Output the [X, Y] coordinate of the center of the cell containing the given text.  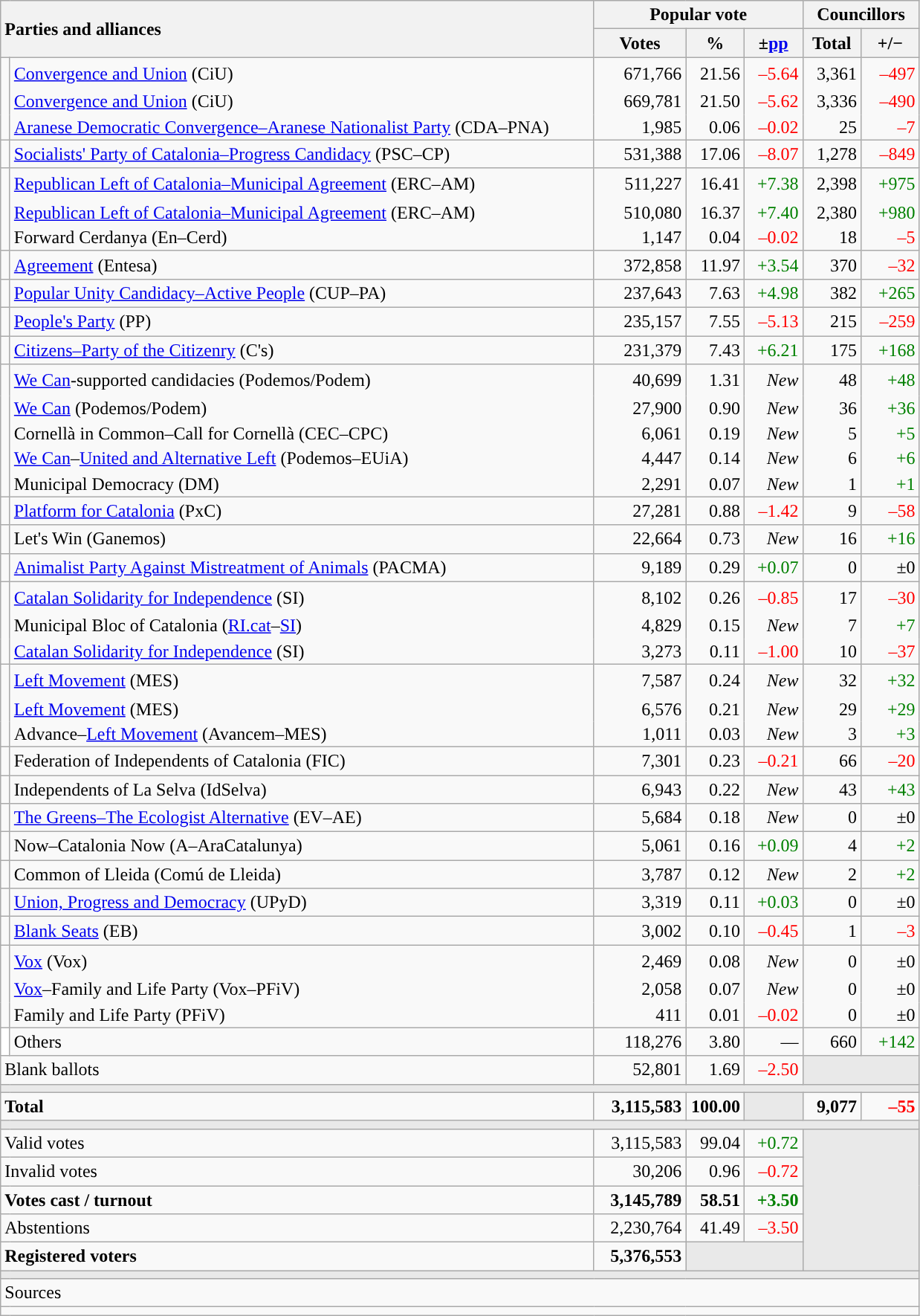
Invalid votes [297, 1171]
Forward Cerdanya (En–Cerd) [302, 238]
3 [832, 734]
+5 [890, 433]
–0.45 [773, 931]
–5.62 [773, 102]
We Can-supported candidacies (Podemos/Podem) [302, 381]
4,447 [640, 459]
+0.09 [773, 846]
411 [640, 1015]
0.23 [715, 761]
6,061 [640, 433]
Popular vote [699, 15]
3,002 [640, 931]
–1.42 [773, 511]
4,829 [640, 626]
+4.98 [773, 293]
People's Party (PP) [302, 321]
5,684 [640, 818]
27,281 [640, 511]
–8.07 [773, 154]
+975 [890, 184]
+3 [890, 734]
+3.54 [773, 265]
0.12 [715, 874]
+36 [890, 409]
Blank ballots [297, 1070]
–849 [890, 154]
Municipal Bloc of Catalonia (RI.cat–SI) [302, 626]
6,943 [640, 789]
3,361 [832, 73]
1.31 [715, 381]
6 [832, 459]
669,781 [640, 102]
+7.40 [773, 213]
32 [832, 680]
6,576 [640, 709]
–5.13 [773, 321]
510,080 [640, 213]
30,206 [640, 1171]
Councillors [861, 15]
Now–Catalonia Now (A–AraCatalunya) [302, 846]
40,699 [640, 381]
Independents of La Selva (IdSelva) [302, 789]
–3 [890, 931]
2,469 [640, 961]
370 [832, 265]
7,301 [640, 761]
We Can (Podemos/Podem) [302, 409]
+142 [890, 1042]
2,380 [832, 213]
660 [832, 1042]
9,189 [640, 567]
235,157 [640, 321]
Advance–Left Movement (Avancem–MES) [302, 734]
100.00 [715, 1106]
— [773, 1042]
–0.21 [773, 761]
7 [832, 626]
–490 [890, 102]
52,801 [640, 1070]
+1 [890, 484]
0.04 [715, 238]
Federation of Independents of Catalonia (FIC) [302, 761]
3.80 [715, 1042]
+/− [890, 43]
Citizens–Party of the Citizenry (C's) [302, 350]
3,787 [640, 874]
Vox (Vox) [302, 961]
27,900 [640, 409]
0.88 [715, 511]
–3.50 [773, 1228]
0.16 [715, 846]
+0.72 [773, 1143]
0.21 [715, 709]
0.90 [715, 409]
22,664 [640, 539]
10 [832, 651]
Animalist Party Against Mistreatment of Animals (PACMA) [302, 567]
–2.50 [773, 1070]
+6 [890, 459]
58.51 [715, 1199]
Let's Win (Ganemos) [302, 539]
Votes [640, 43]
Vox–Family and Life Party (Vox–PFiV) [302, 990]
Common of Lleida (Comú de Lleida) [302, 874]
8,102 [640, 598]
0.08 [715, 961]
1,278 [832, 154]
2,291 [640, 484]
0.03 [715, 734]
0.22 [715, 789]
Municipal Democracy (DM) [302, 484]
Cornellà in Common–Call for Cornellà (CEC–CPC) [302, 433]
–58 [890, 511]
3,336 [832, 102]
Blank Seats (EB) [302, 931]
3,273 [640, 651]
We Can–United and Alternative Left (Podemos–EUiA) [302, 459]
531,388 [640, 154]
Agreement (Entesa) [302, 265]
–1.00 [773, 651]
+6.21 [773, 350]
7.43 [715, 350]
Registered voters [297, 1257]
25 [832, 127]
41.49 [715, 1228]
+7 [890, 626]
0.73 [715, 539]
1,011 [640, 734]
+3.50 [773, 1199]
7.63 [715, 293]
215 [832, 321]
2,230,764 [640, 1228]
Parties and alliances [297, 29]
Votes cast / turnout [297, 1199]
11.97 [715, 265]
382 [832, 293]
Platform for Catalonia (PxC) [302, 511]
+265 [890, 293]
21.50 [715, 102]
99.04 [715, 1143]
0.26 [715, 598]
+48 [890, 381]
0.10 [715, 931]
3,145,789 [640, 1199]
+0.03 [773, 903]
–497 [890, 73]
Abstentions [297, 1228]
–5.64 [773, 73]
5 [832, 433]
0.96 [715, 1171]
2,398 [832, 184]
0.15 [715, 626]
–55 [890, 1106]
+980 [890, 213]
Socialists' Party of Catalonia–Progress Candidacy (PSC–CP) [302, 154]
+0.07 [773, 567]
4 [832, 846]
9,077 [832, 1106]
0.01 [715, 1015]
Sources [460, 1293]
±pp [773, 43]
Family and Life Party (PFiV) [302, 1015]
+16 [890, 539]
0.18 [715, 818]
–7 [890, 127]
2 [832, 874]
0.06 [715, 127]
237,643 [640, 293]
1,147 [640, 238]
0.29 [715, 567]
1,985 [640, 127]
372,858 [640, 265]
16.37 [715, 213]
–259 [890, 321]
–37 [890, 651]
0.14 [715, 459]
43 [832, 789]
231,379 [640, 350]
Valid votes [297, 1143]
7.55 [715, 321]
Others [302, 1042]
+32 [890, 680]
9 [832, 511]
17 [832, 598]
7,587 [640, 680]
5,061 [640, 846]
1.69 [715, 1070]
175 [832, 350]
–30 [890, 598]
21.56 [715, 73]
Union, Progress and Democracy (UPyD) [302, 903]
48 [832, 381]
671,766 [640, 73]
+43 [890, 789]
+168 [890, 350]
17.06 [715, 154]
–32 [890, 265]
–20 [890, 761]
–5 [890, 238]
2,058 [640, 990]
0.24 [715, 680]
Aranese Democratic Convergence–Aranese Nationalist Party (CDA–PNA) [302, 127]
–0.85 [773, 598]
–0.72 [773, 1171]
36 [832, 409]
+29 [890, 709]
66 [832, 761]
The Greens–The Ecologist Alternative (EV–AE) [302, 818]
18 [832, 238]
118,276 [640, 1042]
0.19 [715, 433]
Popular Unity Candidacy–Active People (CUP–PA) [302, 293]
+7.38 [773, 184]
3,319 [640, 903]
16 [832, 539]
16.41 [715, 184]
29 [832, 709]
% [715, 43]
511,227 [640, 184]
5,376,553 [640, 1257]
